Return the (x, y) coordinate for the center point of the cell that contains the specified text.  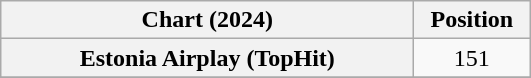
Chart (2024) (208, 20)
Position (472, 20)
Estonia Airplay (TopHit) (208, 58)
151 (472, 58)
